Determine the [x, y] coordinate at the center of the cell enclosing the given text.  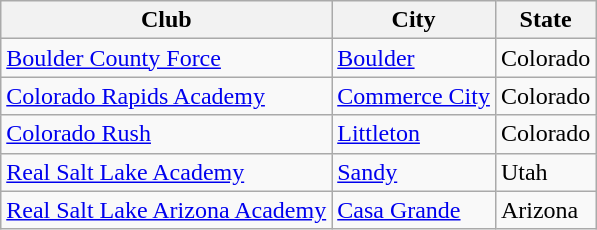
Colorado Rush [166, 134]
Commerce City [414, 96]
City [414, 20]
Boulder County Force [166, 58]
Arizona [545, 210]
Casa Grande [414, 210]
Real Salt Lake Arizona Academy [166, 210]
Boulder [414, 58]
Colorado Rapids Academy [166, 96]
Real Salt Lake Academy [166, 172]
Club [166, 20]
State [545, 20]
Sandy [414, 172]
Utah [545, 172]
Littleton [414, 134]
